Detect which cell encompasses the target text, then output its (x, y) center coordinate. 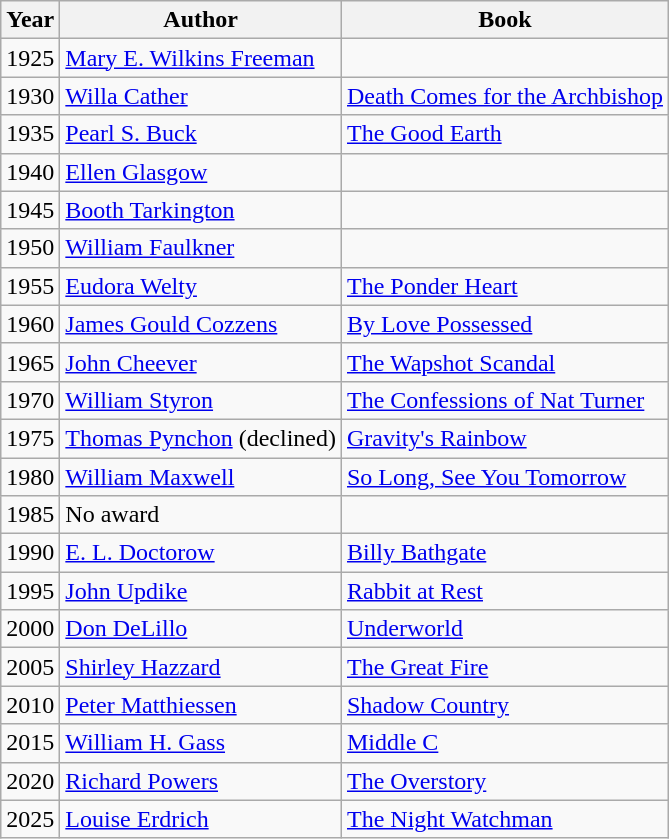
1940 (30, 172)
The Great Fire (504, 667)
2020 (30, 781)
Shirley Hazzard (201, 667)
Year (30, 20)
Shadow Country (504, 705)
Book (504, 20)
The Overstory (504, 781)
The Ponder Heart (504, 286)
2005 (30, 667)
Underworld (504, 629)
Eudora Welty (201, 286)
1955 (30, 286)
Author (201, 20)
The Night Watchman (504, 819)
1930 (30, 96)
1965 (30, 362)
Pearl S. Buck (201, 134)
1935 (30, 134)
William Styron (201, 400)
1975 (30, 438)
Mary E. Wilkins Freeman (201, 58)
By Love Possessed (504, 324)
2010 (30, 705)
No award (201, 515)
The Confessions of Nat Turner (504, 400)
The Good Earth (504, 134)
Thomas Pynchon (declined) (201, 438)
Death Comes for the Archbishop (504, 96)
Gravity's Rainbow (504, 438)
1990 (30, 553)
Ellen Glasgow (201, 172)
William Maxwell (201, 477)
Don DeLillo (201, 629)
Middle C (504, 743)
1960 (30, 324)
John Updike (201, 591)
Louise Erdrich (201, 819)
The Wapshot Scandal (504, 362)
E. L. Doctorow (201, 553)
2025 (30, 819)
2000 (30, 629)
1985 (30, 515)
John Cheever (201, 362)
Peter Matthiessen (201, 705)
Booth Tarkington (201, 210)
1945 (30, 210)
So Long, See You Tomorrow (504, 477)
James Gould Cozzens (201, 324)
1950 (30, 248)
William H. Gass (201, 743)
Richard Powers (201, 781)
1925 (30, 58)
William Faulkner (201, 248)
1970 (30, 400)
Rabbit at Rest (504, 591)
1980 (30, 477)
Billy Bathgate (504, 553)
Willa Cather (201, 96)
2015 (30, 743)
1995 (30, 591)
